Locate the cell with the specified text and output its [X, Y] center coordinate. 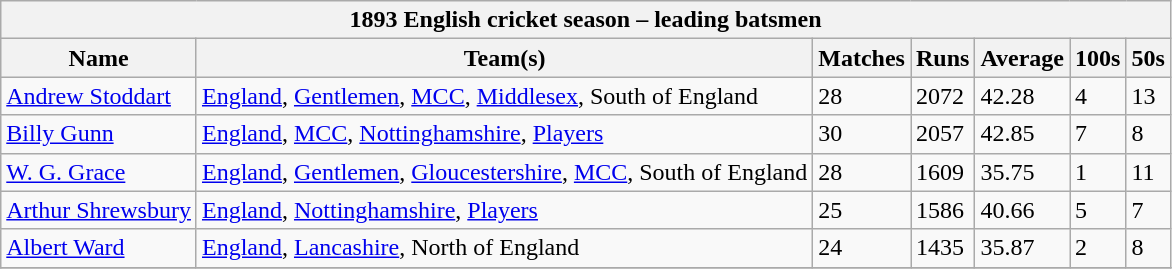
1435 [942, 248]
Average [1022, 58]
24 [862, 248]
1586 [942, 210]
Albert Ward [99, 248]
Matches [862, 58]
2072 [942, 96]
Name [99, 58]
England, Gentlemen, Gloucestershire, MCC, South of England [504, 172]
Team(s) [504, 58]
42.28 [1022, 96]
25 [862, 210]
5 [1098, 210]
2057 [942, 134]
42.85 [1022, 134]
50s [1148, 58]
Billy Gunn [99, 134]
11 [1148, 172]
1 [1098, 172]
35.75 [1022, 172]
1893 English cricket season – leading batsmen [586, 20]
2 [1098, 248]
40.66 [1022, 210]
England, Gentlemen, MCC, Middlesex, South of England [504, 96]
13 [1148, 96]
W. G. Grace [99, 172]
100s [1098, 58]
Arthur Shrewsbury [99, 210]
England, Nottinghamshire, Players [504, 210]
35.87 [1022, 248]
4 [1098, 96]
Andrew Stoddart [99, 96]
England, Lancashire, North of England [504, 248]
England, MCC, Nottinghamshire, Players [504, 134]
30 [862, 134]
1609 [942, 172]
Runs [942, 58]
